Return [X, Y] of the center of cell containing provided text 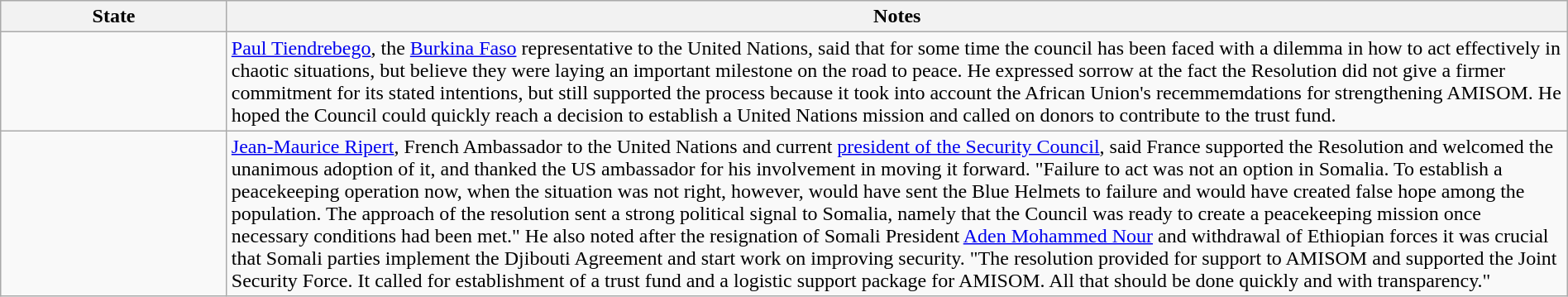
Notes [896, 17]
State [114, 17]
